Pinpoint the cell where the given text exists, returning its [x, y] midpoint coordinate. 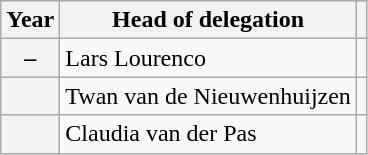
Year [30, 20]
Lars Lourenco [208, 58]
Twan van de Nieuwenhuijzen [208, 96]
– [30, 58]
Claudia van der Pas [208, 134]
Head of delegation [208, 20]
